Search for the cell housing the specified text and yield its [x, y] center coordinate. 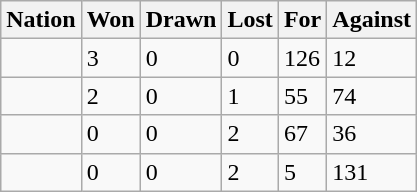
131 [372, 172]
67 [302, 134]
3 [110, 58]
Lost [250, 20]
12 [372, 58]
126 [302, 58]
5 [302, 172]
For [302, 20]
Against [372, 20]
74 [372, 96]
36 [372, 134]
Drawn [181, 20]
1 [250, 96]
Nation [41, 20]
55 [302, 96]
Won [110, 20]
